Provide the (X, Y) coordinate of the cell's center where the given text is located.  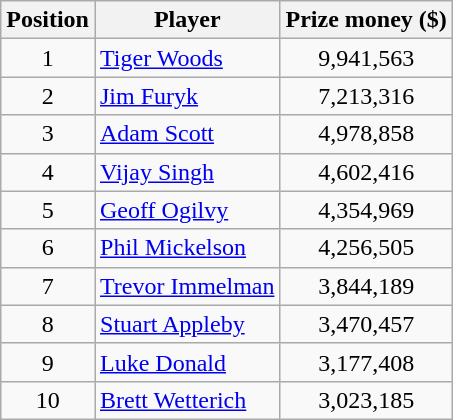
Player (186, 20)
3,844,189 (366, 286)
9 (48, 362)
5 (48, 210)
Luke Donald (186, 362)
4 (48, 172)
4,602,416 (366, 172)
Adam Scott (186, 134)
3,177,408 (366, 362)
Tiger Woods (186, 58)
6 (48, 248)
3 (48, 134)
4,256,505 (366, 248)
Phil Mickelson (186, 248)
9,941,563 (366, 58)
Brett Wetterich (186, 400)
Prize money ($) (366, 20)
3,470,457 (366, 324)
3,023,185 (366, 400)
Stuart Appleby (186, 324)
8 (48, 324)
Trevor Immelman (186, 286)
4,978,858 (366, 134)
Geoff Ogilvy (186, 210)
2 (48, 96)
10 (48, 400)
Vijay Singh (186, 172)
7,213,316 (366, 96)
Jim Furyk (186, 96)
7 (48, 286)
4,354,969 (366, 210)
Position (48, 20)
1 (48, 58)
